Return (X, Y) of the center of cell containing provided text 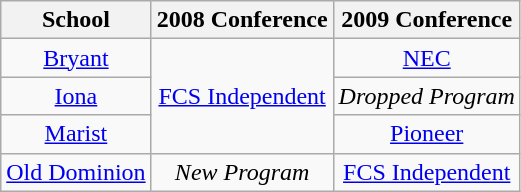
Marist (76, 134)
Old Dominion (76, 172)
2009 Conference (426, 20)
2008 Conference (242, 20)
Pioneer (426, 134)
Dropped Program (426, 96)
Iona (76, 96)
Bryant (76, 58)
School (76, 20)
NEC (426, 58)
New Program (242, 172)
